Locate the cell with the specified text and output its [X, Y] center coordinate. 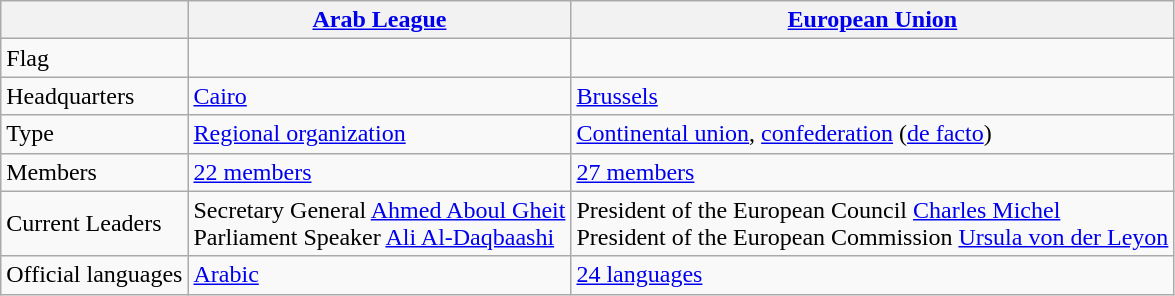
Arab League [380, 20]
Members [94, 172]
President of the European Council Charles MichelPresident of the European Commission Ursula von der Leyon [872, 224]
European Union [872, 20]
Continental union, confederation (de facto) [872, 134]
Official languages [94, 275]
Regional organization [380, 134]
Current Leaders [94, 224]
27 members [872, 172]
24 languages [872, 275]
Arabic [380, 275]
Flag [94, 58]
Brussels [872, 96]
22 members [380, 172]
Type [94, 134]
Secretary General Ahmed Aboul GheitParliament Speaker Ali Al-Daqbaashi [380, 224]
Headquarters [94, 96]
Cairo [380, 96]
